Find where the given text appears and provide that cell's center as (x, y) coordinate. 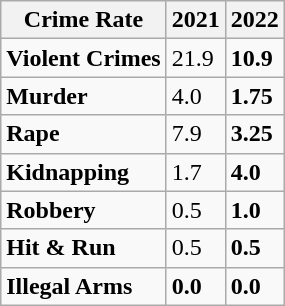
Violent Crimes (84, 58)
1.75 (254, 96)
Rape (84, 134)
Hit & Run (84, 248)
7.9 (196, 134)
Kidnapping (84, 172)
21.9 (196, 58)
10.9 (254, 58)
2021 (196, 20)
Murder (84, 96)
1.7 (196, 172)
2022 (254, 20)
Robbery (84, 210)
1.0 (254, 210)
3.25 (254, 134)
Illegal Arms (84, 286)
Crime Rate (84, 20)
